Find where the given text appears and provide that cell's center as (X, Y) coordinate. 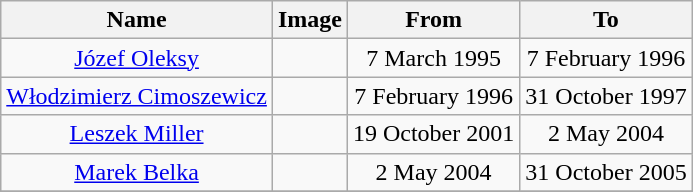
Józef Oleksy (137, 58)
31 October 2005 (606, 172)
19 October 2001 (433, 134)
Marek Belka (137, 172)
Name (137, 20)
31 October 1997 (606, 96)
To (606, 20)
From (433, 20)
Włodzimierz Cimoszewicz (137, 96)
7 March 1995 (433, 58)
Leszek Miller (137, 134)
Image (310, 20)
